Return the [X, Y] coordinate for the center point of the cell that contains the specified text.  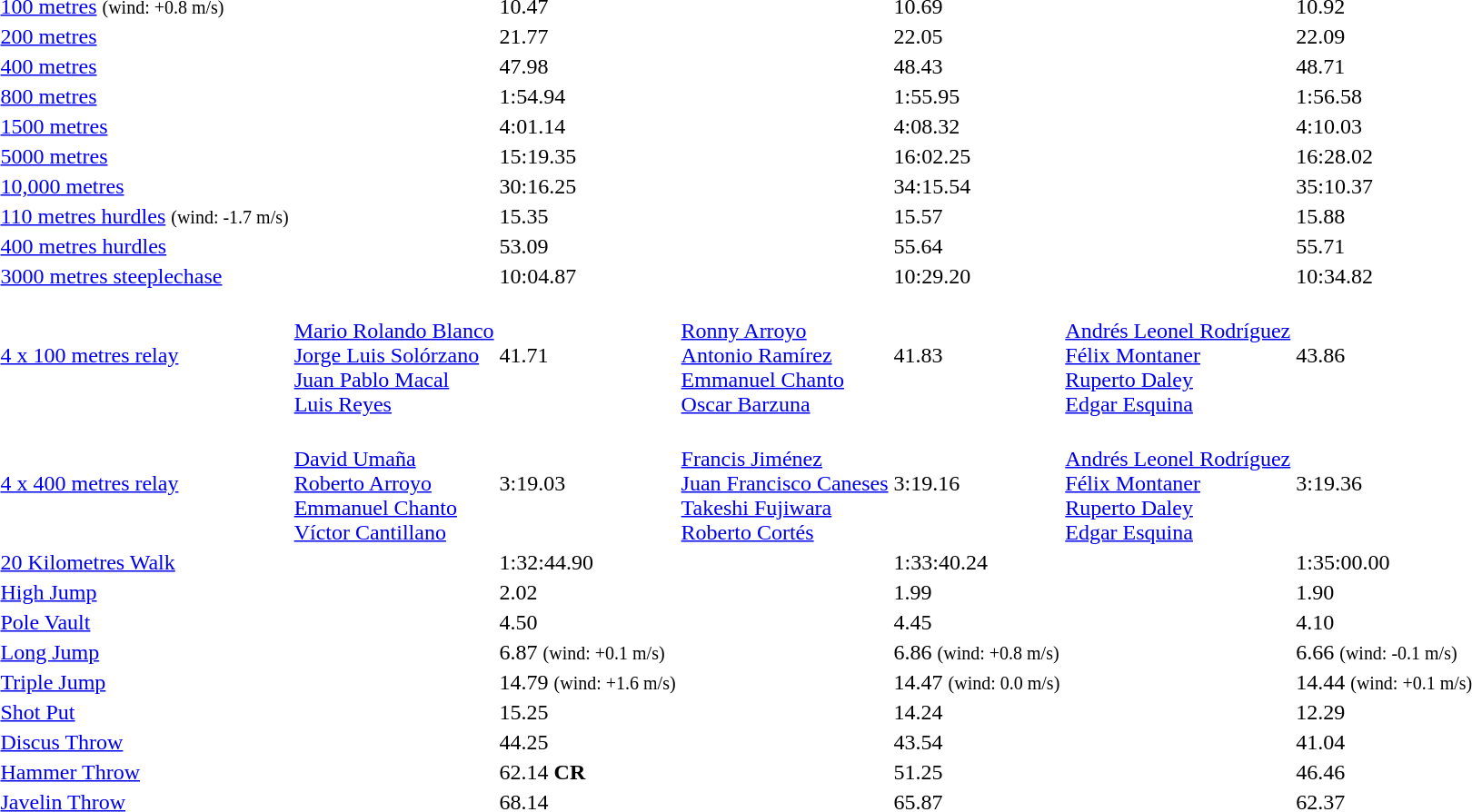
4:01.14 [587, 126]
15.57 [977, 216]
3:19.16 [977, 483]
15.35 [587, 216]
4.45 [977, 622]
Francis Jiménez Juan Francisco Caneses Takeshi Fujiwara Roberto Cortés [785, 483]
47.98 [587, 66]
51.25 [977, 772]
6.86 (wind: +0.8 m/s) [977, 652]
10:29.20 [977, 276]
16:02.25 [977, 156]
22.05 [977, 36]
3:19.03 [587, 483]
41.71 [587, 355]
David Umaña Roberto Arroyo Emmanuel Chanto Víctor Cantillano [394, 483]
41.83 [977, 355]
14.24 [977, 712]
14.79 (wind: +1.6 m/s) [587, 682]
1:54.94 [587, 96]
30:16.25 [587, 186]
55.64 [977, 246]
43.54 [977, 742]
10:04.87 [587, 276]
15:19.35 [587, 156]
1.99 [977, 592]
15.25 [587, 712]
62.14 CR [587, 772]
4.50 [587, 622]
53.09 [587, 246]
34:15.54 [977, 186]
4:08.32 [977, 126]
1:33:40.24 [977, 562]
14.47 (wind: 0.0 m/s) [977, 682]
21.77 [587, 36]
1:32:44.90 [587, 562]
Mario Rolando Blanco Jorge Luis Solórzano Juan Pablo Macal Luis Reyes [394, 355]
48.43 [977, 66]
1:55.95 [977, 96]
44.25 [587, 742]
2.02 [587, 592]
Ronny Arroyo Antonio Ramírez Emmanuel Chanto Oscar Barzuna [785, 355]
6.87 (wind: +0.1 m/s) [587, 652]
